Determine the (x, y) coordinate at the center of the cell enclosing the given text.  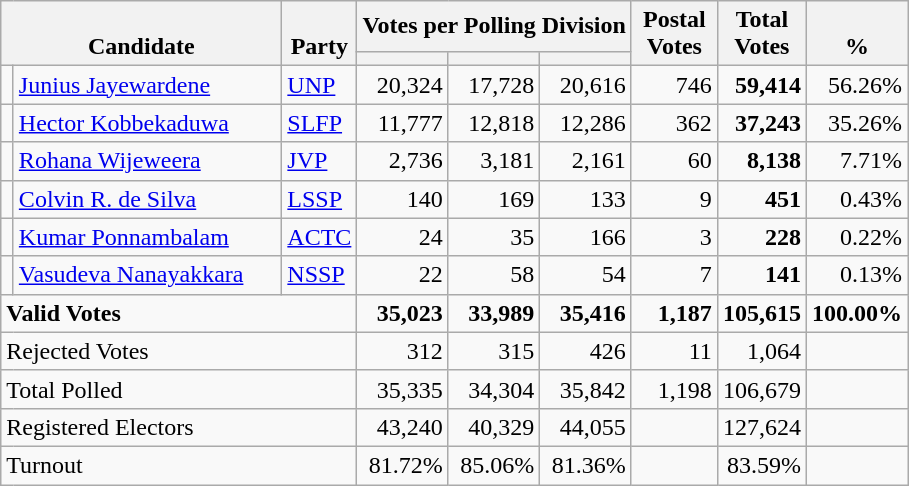
0.22% (856, 237)
0.43% (856, 199)
133 (586, 199)
Registered Electors (179, 427)
2,161 (586, 161)
100.00% (856, 313)
Turnout (179, 465)
12,818 (494, 123)
7 (674, 275)
315 (494, 351)
85.06% (494, 465)
17,728 (494, 85)
Valid Votes (179, 313)
Junius Jayewardene (147, 85)
JVP (320, 161)
312 (402, 351)
127,624 (762, 427)
Vasudeva Nanayakkara (147, 275)
34,304 (494, 389)
SLFP (320, 123)
43,240 (402, 427)
35,023 (402, 313)
3,181 (494, 161)
141 (762, 275)
746 (674, 85)
11 (674, 351)
83.59% (762, 465)
35,842 (586, 389)
NSSP (320, 275)
106,679 (762, 389)
60 (674, 161)
Votes per Polling Division (494, 26)
44,055 (586, 427)
Total Polled (179, 389)
Rohana Wijeweera (147, 161)
35.26% (856, 123)
Candidate (142, 34)
22 (402, 275)
12,286 (586, 123)
35,335 (402, 389)
426 (586, 351)
81.72% (402, 465)
Kumar Ponnambalam (147, 237)
Total Votes (762, 34)
140 (402, 199)
451 (762, 199)
35,416 (586, 313)
81.36% (586, 465)
Hector Kobbekaduwa (147, 123)
UNP (320, 85)
362 (674, 123)
58 (494, 275)
37,243 (762, 123)
228 (762, 237)
2,736 (402, 161)
105,615 (762, 313)
Party (320, 34)
% (856, 34)
40,329 (494, 427)
3 (674, 237)
1,187 (674, 313)
9 (674, 199)
8,138 (762, 161)
56.26% (856, 85)
ACTC (320, 237)
0.13% (856, 275)
20,324 (402, 85)
PostalVotes (674, 34)
7.71% (856, 161)
1,064 (762, 351)
11,777 (402, 123)
20,616 (586, 85)
54 (586, 275)
1,198 (674, 389)
166 (586, 237)
169 (494, 199)
35 (494, 237)
24 (402, 237)
59,414 (762, 85)
LSSP (320, 199)
Colvin R. de Silva (147, 199)
Rejected Votes (179, 351)
33,989 (494, 313)
